Scan for the cell matching the given text and deliver its [x, y] coordinate at center. 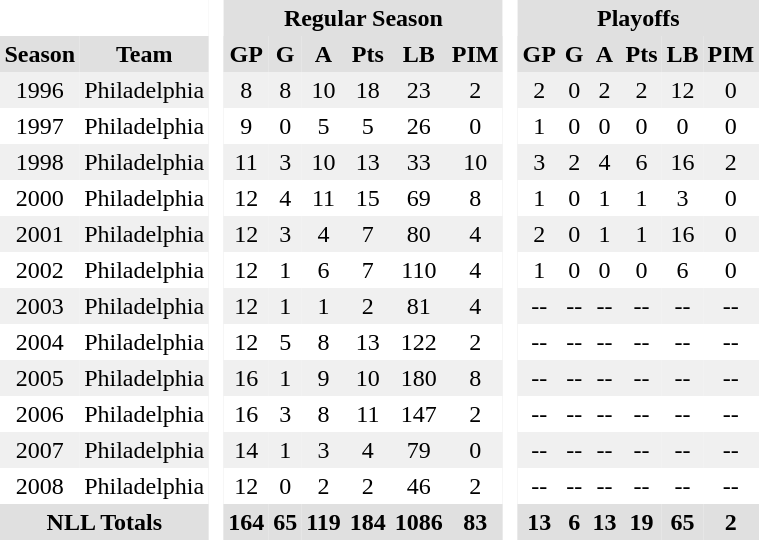
81 [418, 306]
46 [418, 486]
79 [418, 450]
1996 [40, 90]
110 [418, 270]
19 [642, 522]
119 [324, 522]
Season [40, 54]
26 [418, 126]
147 [418, 414]
2003 [40, 306]
33 [418, 162]
2004 [40, 342]
83 [475, 522]
Team [144, 54]
1998 [40, 162]
1997 [40, 126]
2002 [40, 270]
2007 [40, 450]
14 [246, 450]
NLL Totals [104, 522]
15 [368, 198]
2008 [40, 486]
2006 [40, 414]
2005 [40, 378]
2000 [40, 198]
1086 [418, 522]
80 [418, 234]
164 [246, 522]
23 [418, 90]
69 [418, 198]
184 [368, 522]
180 [418, 378]
Playoffs [638, 18]
122 [418, 342]
2001 [40, 234]
Regular Season [364, 18]
18 [368, 90]
